Determine the (x, y) coordinate at the center of the cell enclosing the given text.  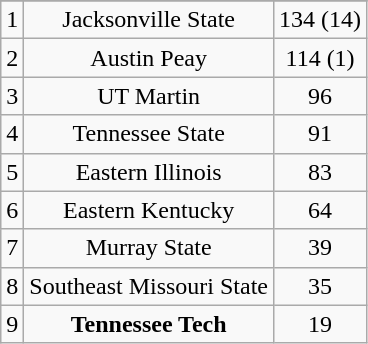
114 (1) (320, 58)
39 (320, 248)
1 (12, 20)
96 (320, 96)
19 (320, 324)
Eastern Kentucky (149, 210)
9 (12, 324)
35 (320, 286)
64 (320, 210)
Eastern Illinois (149, 172)
Austin Peay (149, 58)
Jacksonville State (149, 20)
Southeast Missouri State (149, 286)
134 (14) (320, 20)
Tennessee Tech (149, 324)
Murray State (149, 248)
Tennessee State (149, 134)
3 (12, 96)
UT Martin (149, 96)
2 (12, 58)
4 (12, 134)
7 (12, 248)
83 (320, 172)
91 (320, 134)
8 (12, 286)
6 (12, 210)
5 (12, 172)
